Output the (X, Y) coordinate of the center of the cell containing the given text.  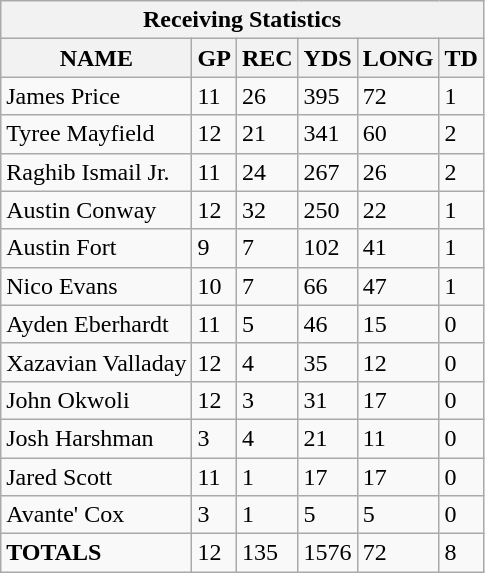
Raghib Ismail Jr. (96, 172)
Tyree Mayfield (96, 134)
22 (398, 210)
31 (328, 400)
24 (267, 172)
135 (267, 553)
15 (398, 324)
Jared Scott (96, 477)
Ayden Eberhardt (96, 324)
Josh Harshman (96, 438)
35 (328, 362)
TOTALS (96, 553)
James Price (96, 96)
32 (267, 210)
9 (214, 248)
66 (328, 286)
Nico Evans (96, 286)
250 (328, 210)
NAME (96, 58)
John Okwoli (96, 400)
46 (328, 324)
267 (328, 172)
47 (398, 286)
Austin Conway (96, 210)
10 (214, 286)
TD (461, 58)
102 (328, 248)
341 (328, 134)
Avante' Cox (96, 515)
YDS (328, 58)
60 (398, 134)
8 (461, 553)
Xazavian Valladay (96, 362)
Receiving Statistics (242, 20)
LONG (398, 58)
1576 (328, 553)
Austin Fort (96, 248)
41 (398, 248)
395 (328, 96)
GP (214, 58)
REC (267, 58)
